Pinpoint the cell where the given text exists, returning its [X, Y] midpoint coordinate. 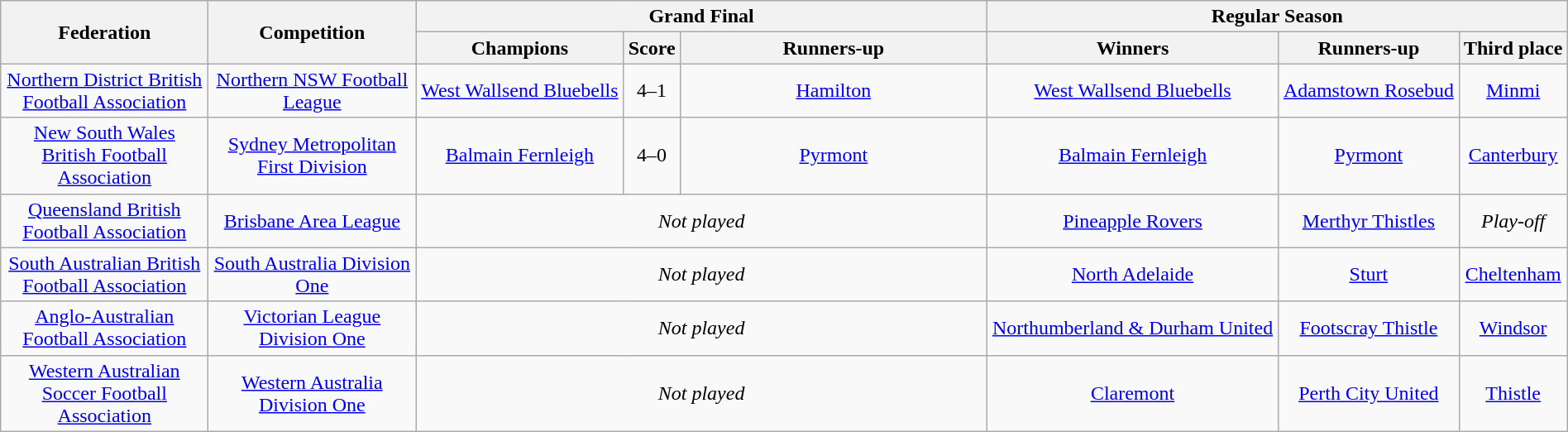
Windsor [1513, 328]
Western Australia Division One [313, 393]
Victorian League Division One [313, 328]
South Australian British Football Association [104, 275]
Play-off [1513, 220]
Northumberland & Durham United [1132, 328]
Footscray Thistle [1369, 328]
Anglo-Australian Football Association [104, 328]
Competition [313, 32]
New South Wales British Football Association [104, 156]
Winners [1132, 48]
Perth City United [1369, 393]
Northern District British Football Association [104, 91]
Pineapple Rovers [1132, 220]
Champions [519, 48]
Canterbury [1513, 156]
Queensland British Football Association [104, 220]
Regular Season [1277, 17]
Sturt [1369, 275]
Claremont [1132, 393]
South Australia Division One [313, 275]
Grand Final [701, 17]
4–1 [652, 91]
Minmi [1513, 91]
Federation [104, 32]
Cheltenham [1513, 275]
Score [652, 48]
Third place [1513, 48]
Adamstown Rosebud [1369, 91]
Western Australian Soccer Football Association [104, 393]
Brisbane Area League [313, 220]
Thistle [1513, 393]
Merthyr Thistles [1369, 220]
North Adelaide [1132, 275]
Sydney Metropolitan First Division [313, 156]
4–0 [652, 156]
Hamilton [834, 91]
Northern NSW Football League [313, 91]
